Identify which cell holds the provided text, then report its (x, y) central coordinate. 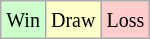
Win (24, 20)
Draw (72, 20)
Loss (126, 20)
